Extract the (X, Y) coordinate from the center of the cell holding the provided text.  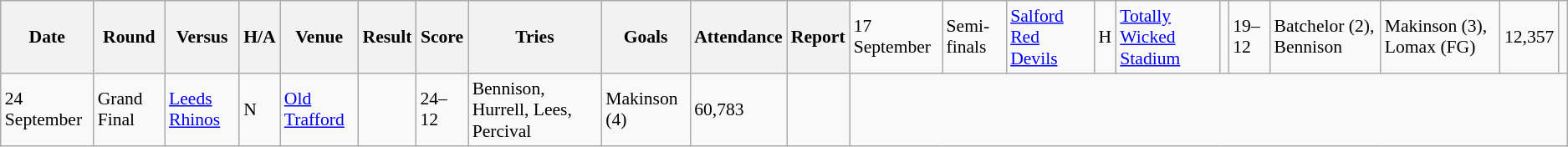
Report (818, 37)
Semi-finals (973, 37)
Versus (202, 37)
Batchelor (2), Bennison (1325, 37)
H (1106, 37)
H/A (259, 37)
Date (47, 37)
Leeds Rhinos (202, 110)
Totally Wicked Stadium (1167, 37)
Makinson (3), Lomax (FG) (1440, 37)
12,357 (1529, 37)
Salford Red Devils (1050, 37)
Round (129, 37)
N (259, 110)
Venue (319, 37)
24–12 (442, 110)
Attendance (738, 37)
Score (442, 37)
Tries (535, 37)
60,783 (738, 110)
Bennison, Hurrell, Lees, Percival (535, 110)
24 September (47, 110)
Result (388, 37)
Grand Final (129, 110)
Makinson (4) (646, 110)
19–12 (1249, 37)
17 September (896, 37)
Goals (646, 37)
Old Trafford (319, 110)
